Locate the cell with the specified text and output its (x, y) center coordinate. 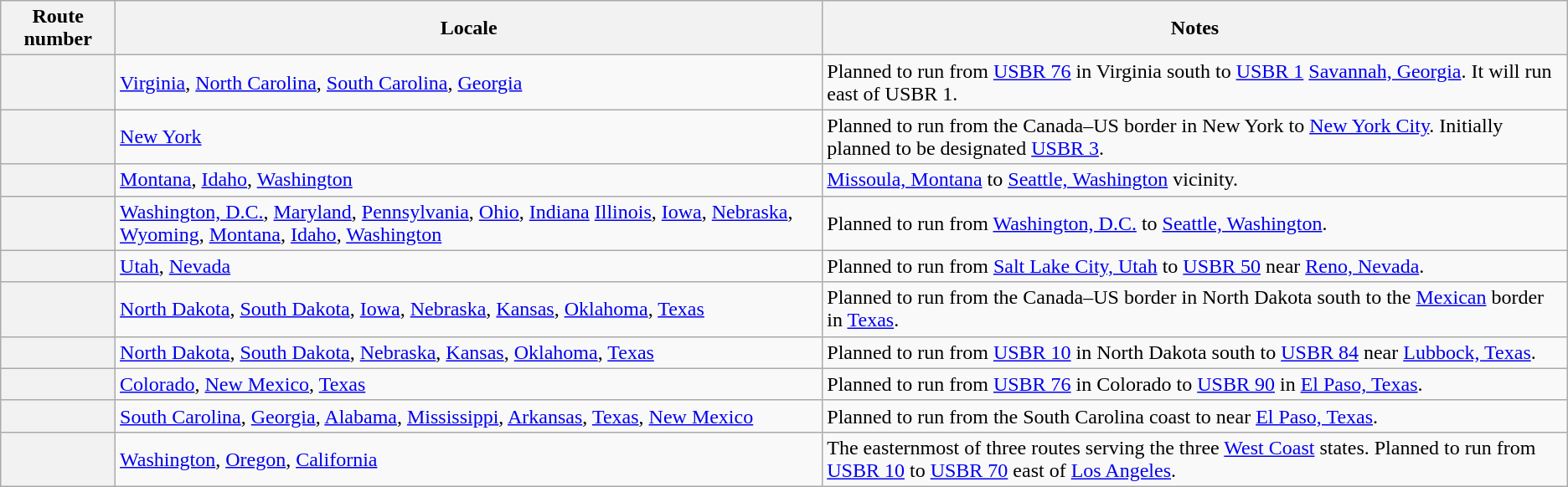
New York (469, 137)
Notes (1195, 28)
Washington, D.C., Maryland, Pennsylvania, Ohio, Indiana Illinois, Iowa, Nebraska, Wyoming, Montana, Idaho, Washington (469, 223)
Planned to run from Salt Lake City, Utah to USBR 50 near Reno, Nevada. (1195, 266)
Montana, Idaho, Washington (469, 180)
Route number (59, 28)
The easternmost of three routes serving the three West Coast states. Planned to run from USBR 10 to USBR 70 east of Los Angeles. (1195, 459)
Planned to run from USBR 76 in Colorado to USBR 90 in El Paso, Texas. (1195, 384)
Colorado, New Mexico, Texas (469, 384)
Planned to run from USBR 10 in North Dakota south to USBR 84 near Lubbock, Texas. (1195, 352)
Locale (469, 28)
Planned to run from USBR 76 in Virginia south to USBR 1 Savannah, Georgia. It will run east of USBR 1. (1195, 82)
Utah, Nevada (469, 266)
North Dakota, South Dakota, Iowa, Nebraska, Kansas, Oklahoma, Texas (469, 310)
Planned to run from the Canada–US border in North Dakota south to the Mexican border in Texas. (1195, 310)
North Dakota, South Dakota, Nebraska, Kansas, Oklahoma, Texas (469, 352)
Missoula, Montana to Seattle, Washington vicinity. (1195, 180)
South Carolina, Georgia, Alabama, Mississippi, Arkansas, Texas, New Mexico (469, 416)
Planned to run from Washington, D.C. to Seattle, Washington. (1195, 223)
Virginia, North Carolina, South Carolina, Georgia (469, 82)
Planned to run from the Canada–US border in New York to New York City. Initially planned to be designated USBR 3. (1195, 137)
Washington, Oregon, California (469, 459)
Planned to run from the South Carolina coast to near El Paso, Texas. (1195, 416)
